Extract the (x, y) coordinate from the center of the cell holding the provided text.  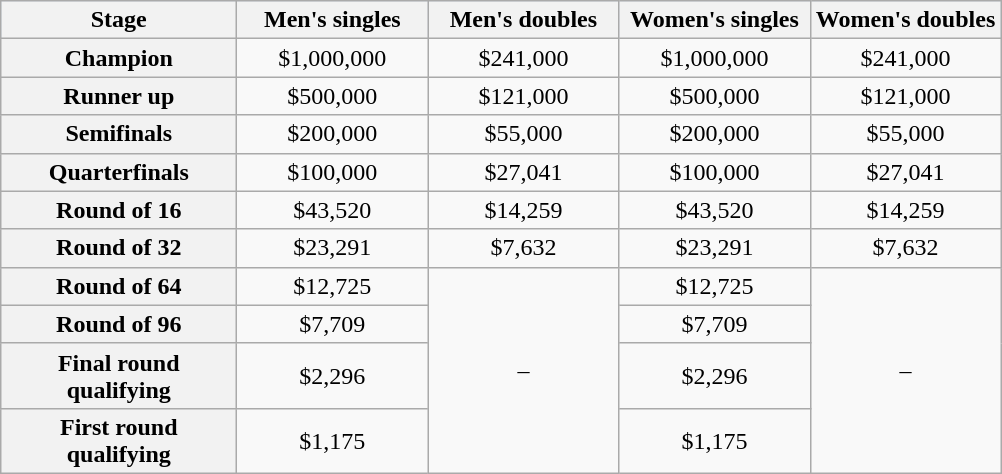
First round qualifying (119, 440)
Round of 96 (119, 324)
Men's singles (332, 20)
Stage (119, 20)
Runner up (119, 96)
Women's doubles (906, 20)
Quarterfinals (119, 172)
Semifinals (119, 134)
Men's doubles (524, 20)
Round of 32 (119, 248)
Women's singles (714, 20)
Champion (119, 58)
Round of 16 (119, 210)
Final round qualifying (119, 376)
Round of 64 (119, 286)
